Search for the cell housing the specified text and yield its [x, y] center coordinate. 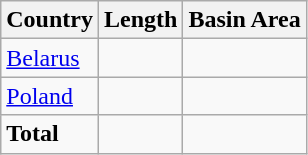
Country [50, 20]
Total [50, 134]
Belarus [50, 58]
Poland [50, 96]
Length [140, 20]
Basin Area [244, 20]
